From the cell containing the given text, extract its center point as [x, y] coordinate. 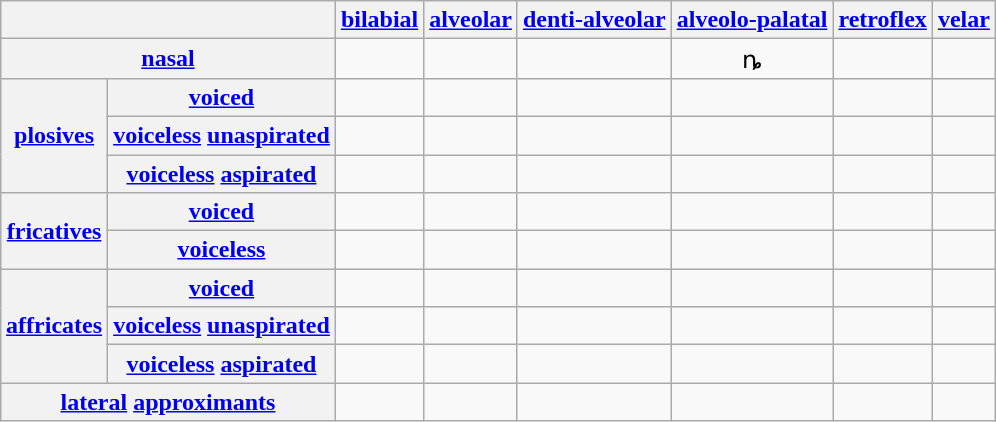
lateral approximants [168, 402]
nasal [168, 59]
denti-alveolar [594, 20]
retroflex [882, 20]
alveolar [471, 20]
voiceless [222, 250]
affricates [54, 326]
plosives [54, 135]
velar [964, 20]
bilabial [379, 20]
fricatives [54, 231]
ȵ [752, 59]
alveolo-palatal [752, 20]
